Return [x, y] of the center of cell containing provided text 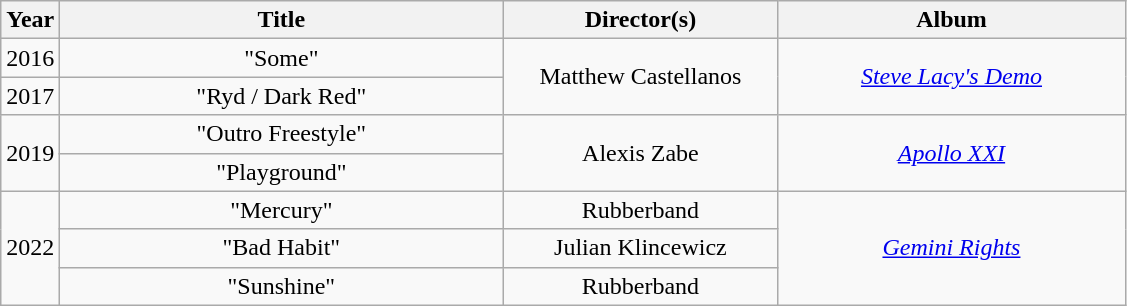
Julian Klincewicz [640, 248]
"Bad Habit" [282, 248]
Gemini Rights [952, 248]
Title [282, 20]
2019 [30, 153]
2017 [30, 96]
"Ryd / Dark Red" [282, 96]
Steve Lacy's Demo [952, 77]
Matthew Castellanos [640, 77]
Director(s) [640, 20]
Album [952, 20]
"Outro Freestyle" [282, 134]
"Mercury" [282, 210]
"Sunshine" [282, 286]
2016 [30, 58]
2022 [30, 248]
"Some" [282, 58]
"Playground" [282, 172]
Year [30, 20]
Alexis Zabe [640, 153]
Apollo XXI [952, 153]
